Return the [X, Y] coordinate for the center point of the cell that contains the specified text.  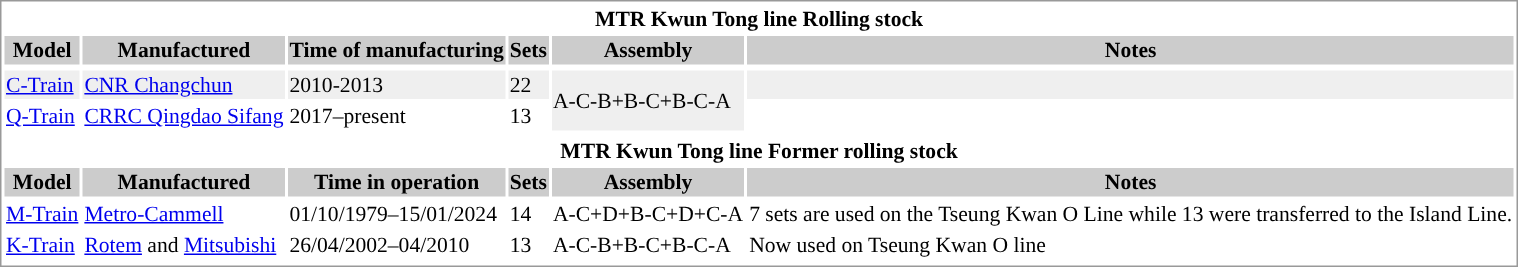
2017–present [396, 116]
Time in operation [396, 182]
Q-Train [42, 116]
A-C+D+B-C+D+C-A [648, 214]
14 [528, 214]
MTR Kwun Tong line Former rolling stock [758, 150]
CNR Changchun [184, 84]
Rotem and Mitsubishi [184, 245]
C-Train [42, 84]
Now used on Tseung Kwan O line [1131, 245]
CRRC Qingdao Sifang [184, 116]
Metro-Cammell [184, 214]
M-Train [42, 214]
22 [528, 84]
7 sets are used on the Tseung Kwan O Line while 13 were transferred to the Island Line. [1131, 214]
K-Train [42, 245]
2010-2013 [396, 84]
Time of manufacturing [396, 50]
01/10/1979–15/01/2024 [396, 214]
26/04/2002–04/2010 [396, 245]
MTR Kwun Tong line Rolling stock [758, 18]
